Return [x, y] of the center of cell containing provided text 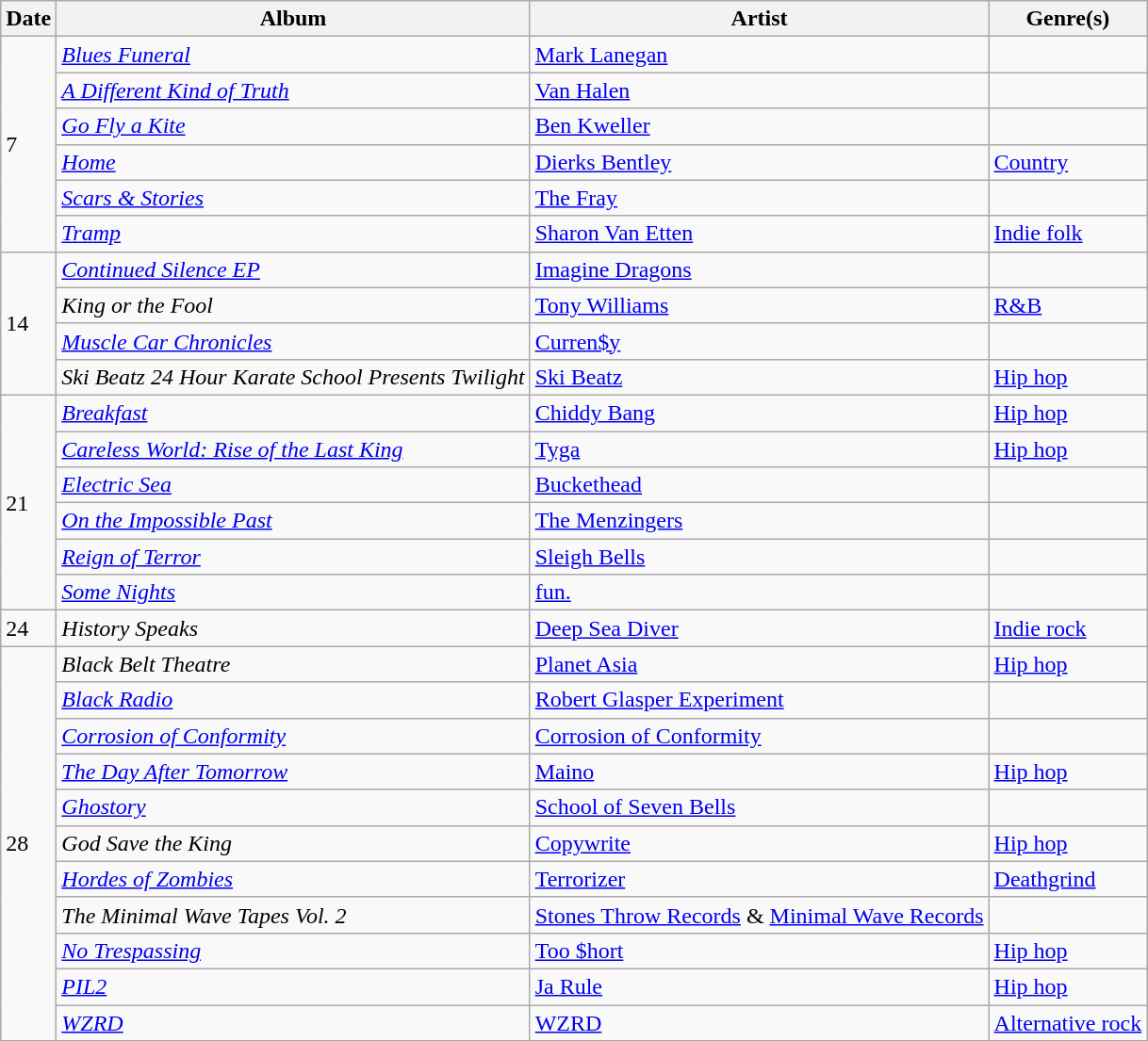
Stones Throw Records & Minimal Wave Records [760, 915]
Alternative rock [1068, 1022]
Hordes of Zombies [293, 879]
History Speaks [293, 628]
7 [28, 144]
Ghostory [293, 807]
14 [28, 323]
Date [28, 19]
Sharon Van Etten [760, 234]
Buckethead [760, 485]
A Different Kind of Truth [293, 90]
Curren$y [760, 341]
Too $hort [760, 951]
Mark Lanegan [760, 55]
Dierks Bentley [760, 162]
The Minimal Wave Tapes Vol. 2 [293, 915]
Muscle Car Chronicles [293, 341]
Ski Beatz [760, 377]
Black Radio [293, 700]
The Day After Tomorrow [293, 772]
21 [28, 502]
Deathgrind [1068, 879]
28 [28, 844]
Country [1068, 162]
On the Impossible Past [293, 521]
Album [293, 19]
Van Halen [760, 90]
Deep Sea Diver [760, 628]
fun. [760, 593]
Terrorizer [760, 879]
Ja Rule [760, 986]
Tramp [293, 234]
R&B [1068, 305]
Continued Silence EP [293, 269]
Imagine Dragons [760, 269]
Scars & Stories [293, 198]
Artist [760, 19]
Copywrite [760, 843]
School of Seven Bells [760, 807]
Breakfast [293, 413]
Indie folk [1068, 234]
Indie rock [1068, 628]
Robert Glasper Experiment [760, 700]
Ben Kweller [760, 126]
PIL2 [293, 986]
No Trespassing [293, 951]
Genre(s) [1068, 19]
Some Nights [293, 593]
Tyga [760, 449]
Electric Sea [293, 485]
The Fray [760, 198]
Tony Williams [760, 305]
Go Fly a Kite [293, 126]
Blues Funeral [293, 55]
Black Belt Theatre [293, 664]
Chiddy Bang [760, 413]
Careless World: Rise of the Last King [293, 449]
24 [28, 628]
The Menzingers [760, 521]
Maino [760, 772]
Home [293, 162]
Ski Beatz 24 Hour Karate School Presents Twilight [293, 377]
God Save the King [293, 843]
Planet Asia [760, 664]
King or the Fool [293, 305]
Sleigh Bells [760, 557]
Reign of Terror [293, 557]
